Pinpoint the cell where the given text exists, returning its [X, Y] midpoint coordinate. 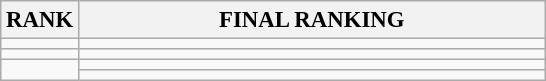
FINAL RANKING [312, 20]
RANK [40, 20]
